Search for the cell housing the specified text and yield its [X, Y] center coordinate. 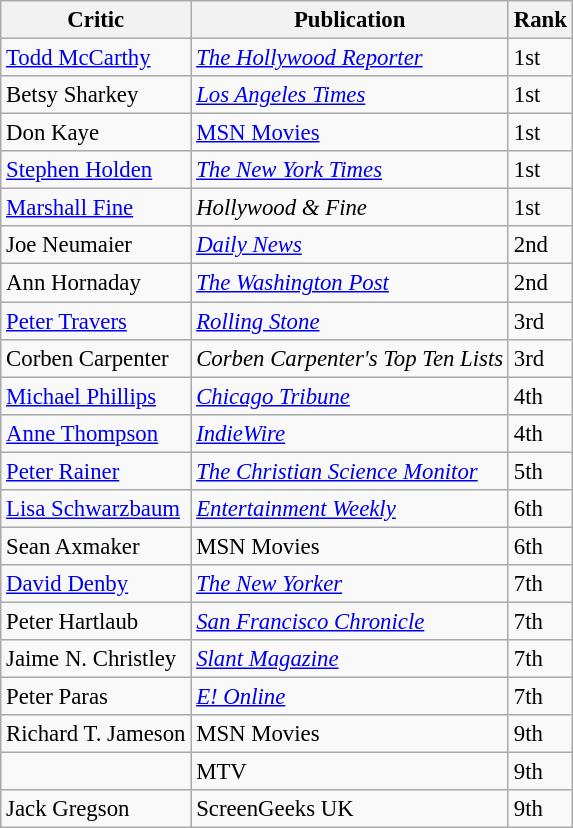
Todd McCarthy [96, 58]
Slant Magazine [350, 659]
Betsy Sharkey [96, 95]
Rolling Stone [350, 321]
Corben Carpenter [96, 358]
MTV [350, 772]
Daily News [350, 245]
Rank [540, 20]
IndieWire [350, 433]
San Francisco Chronicle [350, 621]
E! Online [350, 697]
Los Angeles Times [350, 95]
Corben Carpenter's Top Ten Lists [350, 358]
Peter Rainer [96, 471]
Critic [96, 20]
Lisa Schwarzbaum [96, 509]
Peter Travers [96, 321]
The Washington Post [350, 283]
ScreenGeeks UK [350, 809]
Richard T. Jameson [96, 734]
David Denby [96, 584]
The Christian Science Monitor [350, 471]
Chicago Tribune [350, 396]
Jaime N. Christley [96, 659]
Ann Hornaday [96, 283]
Anne Thompson [96, 433]
Jack Gregson [96, 809]
The New Yorker [350, 584]
Stephen Holden [96, 170]
Publication [350, 20]
Don Kaye [96, 133]
The New York Times [350, 170]
Joe Neumaier [96, 245]
The Hollywood Reporter [350, 58]
Peter Hartlaub [96, 621]
Hollywood & Fine [350, 208]
5th [540, 471]
Michael Phillips [96, 396]
Peter Paras [96, 697]
Marshall Fine [96, 208]
Entertainment Weekly [350, 509]
Sean Axmaker [96, 546]
